Identify which cell holds the provided text, then report its [x, y] central coordinate. 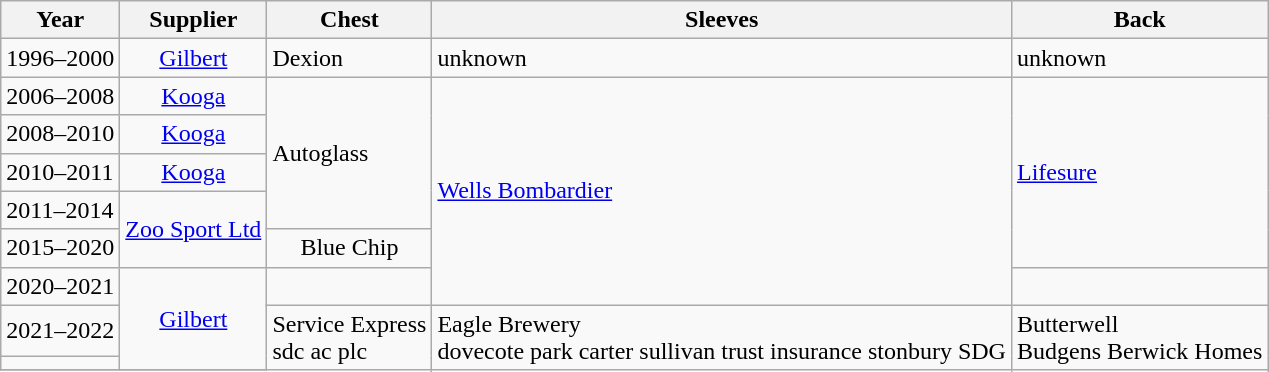
1996–2000 [60, 58]
Service Expresssdc ac plc [350, 338]
2015–2020 [60, 248]
Autoglass [350, 153]
Blue Chip [350, 248]
2010–2011 [60, 172]
Sleeves [722, 20]
Lifesure [1139, 172]
2020–2021 [60, 286]
Chest [350, 20]
2011–2014 [60, 210]
ButterwellBudgens Berwick Homes [1139, 338]
Supplier [194, 20]
Eagle Brewerydovecote park carter sullivan trust insurance stonbury SDG [722, 338]
Zoo Sport Ltd [194, 229]
2008–2010 [60, 134]
Year [60, 20]
2006–2008 [60, 96]
2021–2022 [60, 330]
Wells Bombardier [722, 191]
Back [1139, 20]
Dexion [350, 58]
